Capture the cell that displays the provided text and extract its (x, y) central coordinate. 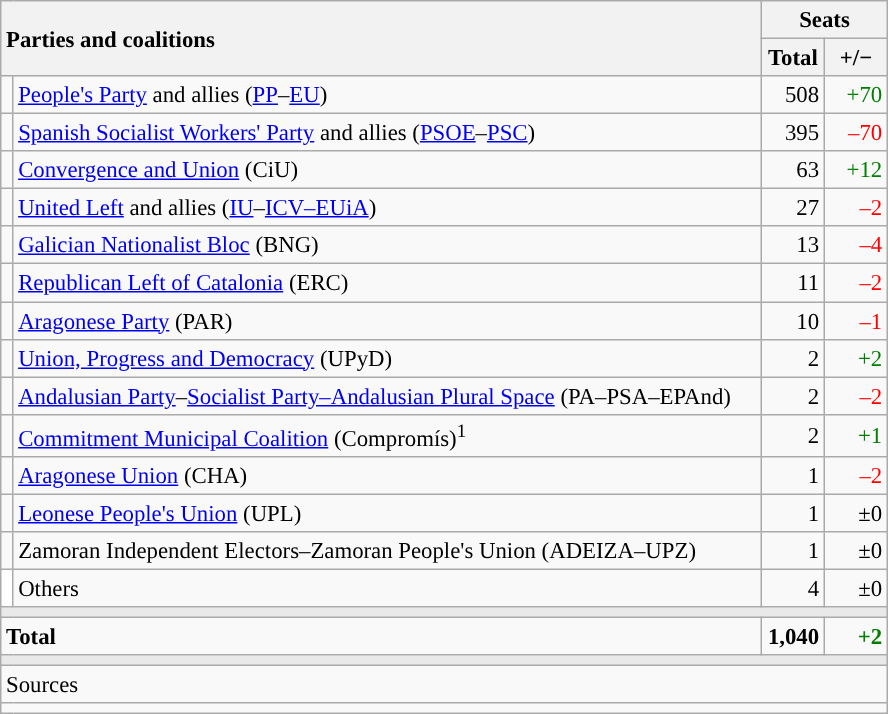
+70 (856, 95)
+1 (856, 435)
–1 (856, 321)
–70 (856, 133)
Republican Left of Catalonia (ERC) (387, 283)
Union, Progress and Democracy (UPyD) (387, 358)
Others (387, 588)
+12 (856, 170)
People's Party and allies (PP–EU) (387, 95)
Aragonese Party (PAR) (387, 321)
Parties and coalitions (382, 38)
508 (792, 95)
10 (792, 321)
395 (792, 133)
13 (792, 245)
Andalusian Party–Socialist Party–Andalusian Plural Space (PA–PSA–EPAnd) (387, 396)
63 (792, 170)
Spanish Socialist Workers' Party and allies (PSOE–PSC) (387, 133)
United Left and allies (IU–ICV–EUiA) (387, 208)
Zamoran Independent Electors–Zamoran People's Union (ADEIZA–UPZ) (387, 551)
Sources (444, 685)
Commitment Municipal Coalition (Compromís)1 (387, 435)
Leonese People's Union (UPL) (387, 513)
–4 (856, 245)
Convergence and Union (CiU) (387, 170)
11 (792, 283)
+/− (856, 58)
Galician Nationalist Bloc (BNG) (387, 245)
1,040 (792, 637)
27 (792, 208)
4 (792, 588)
Seats (824, 20)
Aragonese Union (CHA) (387, 476)
